Return [x, y] of the center of cell containing provided text 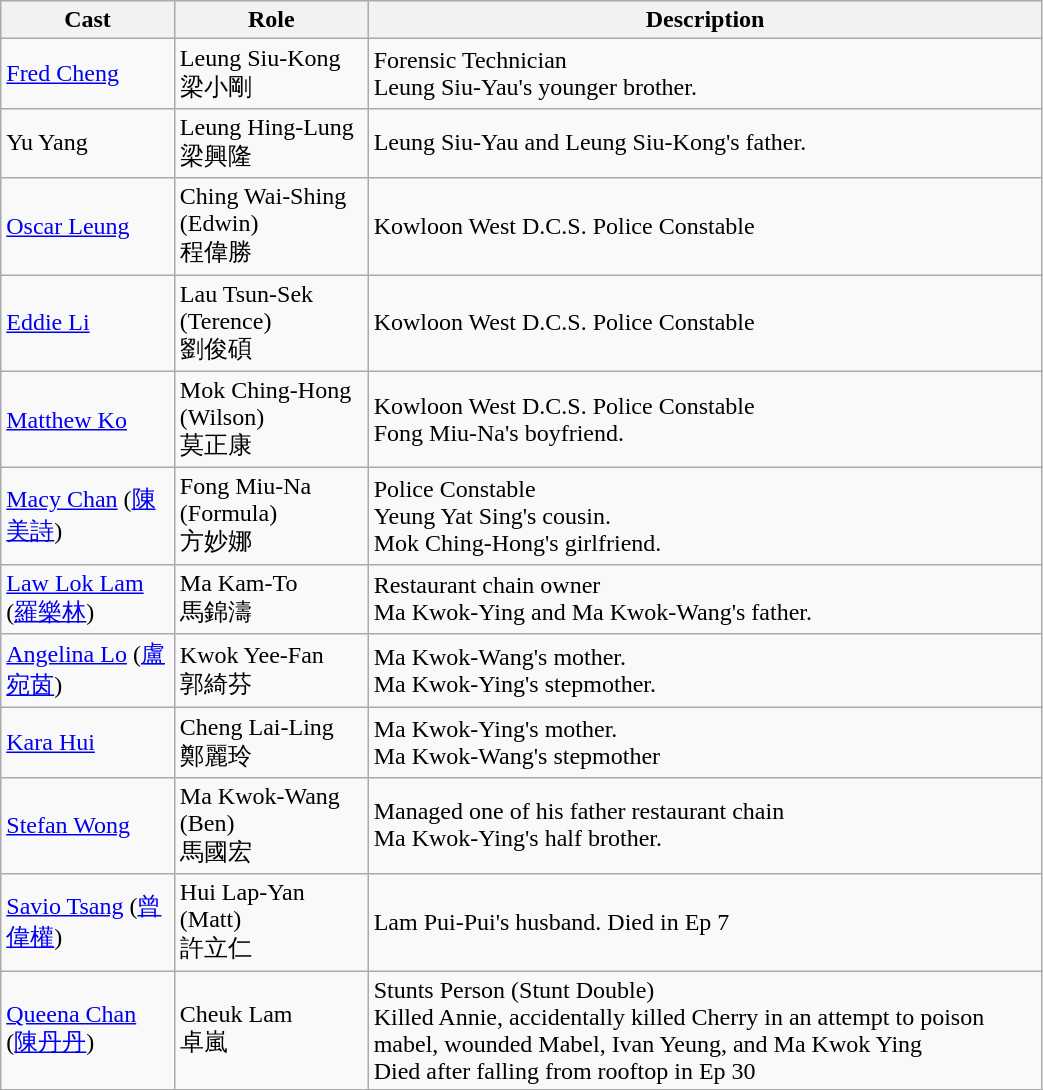
Savio Tsang (曾偉權) [88, 922]
Fong Miu-Na (Formula) 方妙娜 [271, 516]
Kwok Yee-Fan 郭綺芬 [271, 671]
Macy Chan (陳美詩) [88, 516]
Role [271, 20]
Ching Wai-Shing (Edwin) 程偉勝 [271, 226]
Leung Siu-Kong 梁小剛 [271, 74]
Mok Ching-Hong (Wilson) 莫正康 [271, 420]
Ma Kwok-Wang's mother. Ma Kwok-Ying's stepmother. [705, 671]
Managed one of his father restaurant chain Ma Kwok-Ying's half brother. [705, 826]
Matthew Ko [88, 420]
Police Constable Yeung Yat Sing's cousin. Mok Ching-Hong's girlfriend. [705, 516]
Stefan Wong [88, 826]
Angelina Lo (盧宛茵) [88, 671]
Oscar Leung [88, 226]
Ma Kwok-Wang (Ben) 馬國宏 [271, 826]
Leung Hing-Lung 梁興隆 [271, 143]
Yu Yang [88, 143]
Kara Hui [88, 743]
Lam Pui-Pui's husband. Died in Ep 7 [705, 922]
Description [705, 20]
Ma Kam-To 馬錦濤 [271, 599]
Lau Tsun-Sek (Terence) 劉俊碩 [271, 322]
Kowloon West D.C.S. Police Constable Fong Miu-Na's boyfriend. [705, 420]
Cheng Lai-Ling 鄭麗玲 [271, 743]
Cheuk Lam 卓嵐 [271, 1030]
Queena Chan (陳丹丹) [88, 1030]
Leung Siu-Yau and Leung Siu-Kong's father. [705, 143]
Restaurant chain owner Ma Kwok-Ying and Ma Kwok-Wang's father. [705, 599]
Hui Lap-Yan (Matt) 許立仁 [271, 922]
Cast [88, 20]
Eddie Li [88, 322]
Ma Kwok-Ying's mother. Ma Kwok-Wang's stepmother [705, 743]
Law Lok Lam (羅樂林) [88, 599]
Forensic Technician Leung Siu-Yau's younger brother. [705, 74]
Fred Cheng [88, 74]
